From the cell containing the given text, extract its center point as [X, Y] coordinate. 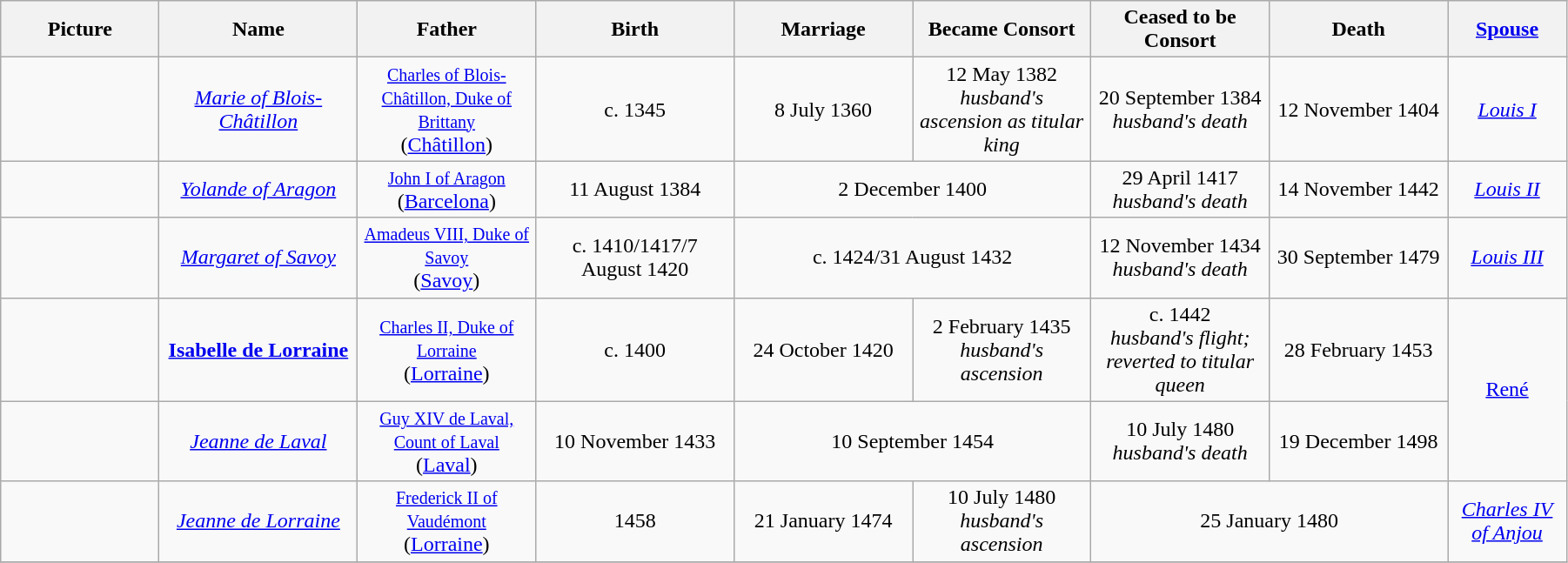
12 May 1382husband's ascension as titular king [1002, 110]
10 September 1454 [913, 441]
c. 1442husband's flight; reverted to titular queen [1180, 350]
19 December 1498 [1359, 441]
10 November 1433 [635, 441]
21 January 1474 [823, 521]
10 July 1480husband's ascension [1002, 521]
30 September 1479 [1359, 258]
c. 1410/1417/7 August 1420 [635, 258]
25 January 1480 [1270, 521]
2 December 1400 [913, 190]
24 October 1420 [823, 350]
10 July 1480husband's death [1180, 441]
12 November 1434husband's death [1180, 258]
Birth [635, 30]
Marriage [823, 30]
Louis III [1507, 258]
20 September 1384husband's death [1180, 110]
Name [258, 30]
c. 1345 [635, 110]
c. 1424/31 August 1432 [913, 258]
Father [447, 30]
12 November 1404 [1359, 110]
Jeanne de Lorraine [258, 521]
Picture [80, 30]
2 February 1435husband's ascension [1002, 350]
Charles of Blois-Châtillon, Duke of Brittany (Châtillon) [447, 110]
René [1507, 390]
Jeanne de Laval [258, 441]
Marie of Blois-Châtillon [258, 110]
14 November 1442 [1359, 190]
John I of Aragon (Barcelona) [447, 190]
Yolande of Aragon [258, 190]
1458 [635, 521]
Ceased to be Consort [1180, 30]
Charles IV of Anjou [1507, 521]
Charles II, Duke of Lorraine (Lorraine) [447, 350]
c. 1400 [635, 350]
Louis I [1507, 110]
28 February 1453 [1359, 350]
Amadeus VIII, Duke of Savoy (Savoy) [447, 258]
Louis II [1507, 190]
Guy XIV de Laval, Count of Laval (Laval) [447, 441]
Margaret of Savoy [258, 258]
Death [1359, 30]
Became Consort [1002, 30]
Spouse [1507, 30]
29 April 1417husband's death [1180, 190]
11 August 1384 [635, 190]
Isabelle de Lorraine [258, 350]
8 July 1360 [823, 110]
Frederick II of Vaudémont (Lorraine) [447, 521]
